Output the [X, Y] coordinate of the center of the cell containing the given text.  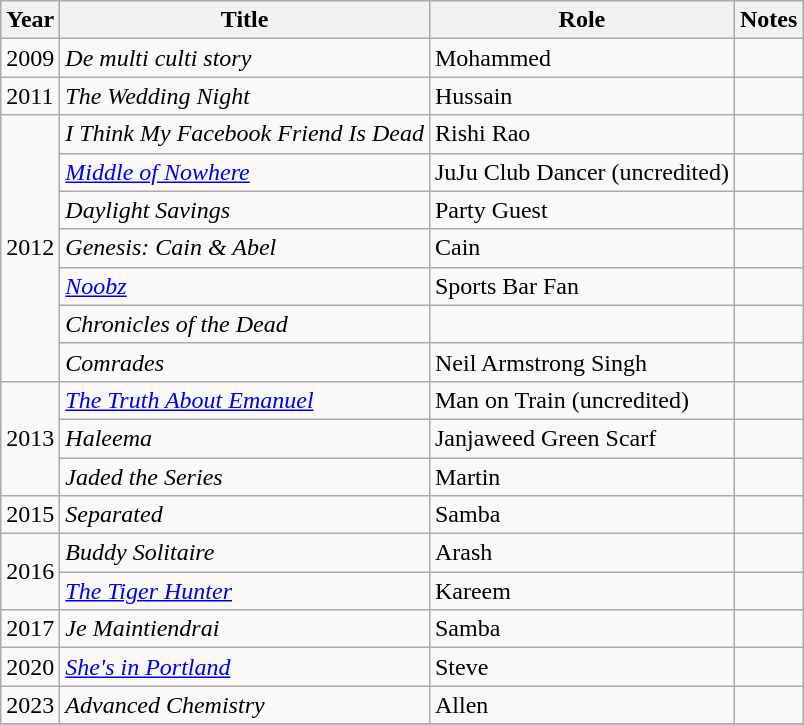
2023 [30, 705]
Arash [582, 553]
Sports Bar Fan [582, 286]
JuJu Club Dancer (uncredited) [582, 172]
Notes [768, 20]
Separated [245, 515]
Rishi Rao [582, 134]
Party Guest [582, 210]
Steve [582, 667]
2009 [30, 58]
Kareem [582, 591]
Hussain [582, 96]
2011 [30, 96]
2015 [30, 515]
Comrades [245, 362]
Neil Armstrong Singh [582, 362]
The Truth About Emanuel [245, 400]
Haleema [245, 438]
Janjaweed Green Scarf [582, 438]
Middle of Nowhere [245, 172]
Noobz [245, 286]
Daylight Savings [245, 210]
Year [30, 20]
The Tiger Hunter [245, 591]
Title [245, 20]
Chronicles of the Dead [245, 324]
I Think My Facebook Friend Is Dead [245, 134]
2020 [30, 667]
Cain [582, 248]
Je Maintiendrai [245, 629]
Advanced Chemistry [245, 705]
2017 [30, 629]
Jaded the Series [245, 477]
Buddy Solitaire [245, 553]
Man on Train (uncredited) [582, 400]
Mohammed [582, 58]
The Wedding Night [245, 96]
Genesis: Cain & Abel [245, 248]
De multi culti story [245, 58]
2013 [30, 438]
2016 [30, 572]
Martin [582, 477]
Allen [582, 705]
Role [582, 20]
2012 [30, 248]
She's in Portland [245, 667]
